Return (x, y) of the center of cell containing provided text 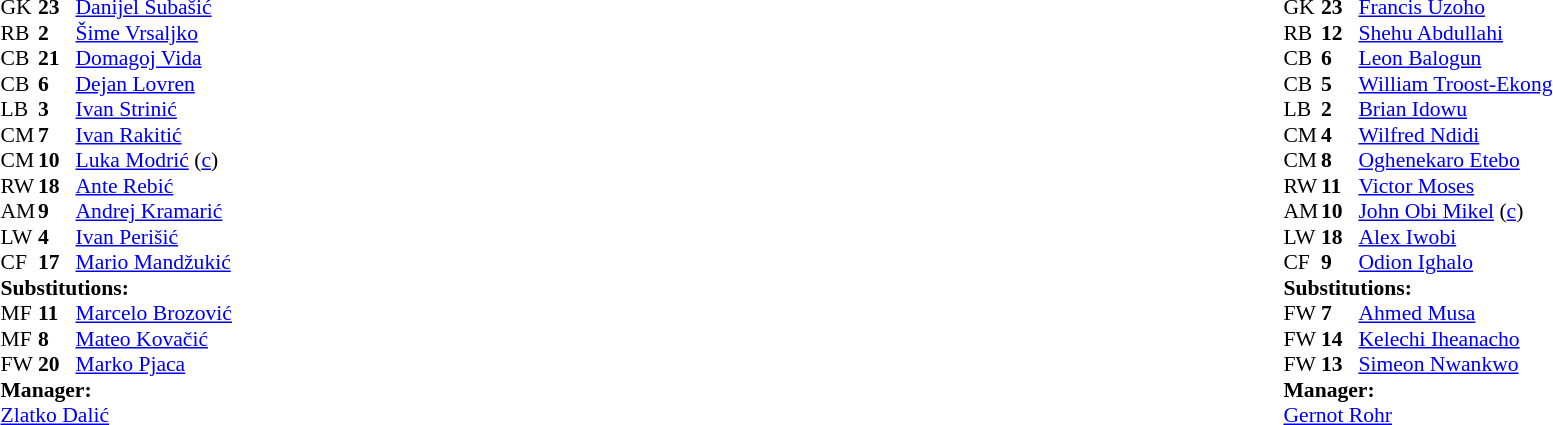
14 (1340, 339)
17 (57, 263)
Dejan Lovren (154, 84)
21 (57, 59)
Šime Vrsaljko (154, 33)
Victor Moses (1455, 186)
Marcelo Brozović (154, 313)
Marko Pjaca (154, 365)
Oghenekaro Etebo (1455, 161)
Andrej Kramarić (154, 211)
Kelechi Iheanacho (1455, 339)
Mario Mandžukić (154, 263)
3 (57, 109)
Wilfred Ndidi (1455, 135)
20 (57, 365)
Ivan Perišić (154, 237)
Alex Iwobi (1455, 237)
Ante Rebić (154, 186)
Mateo Kovačić (154, 339)
Shehu Abdullahi (1455, 33)
Simeon Nwankwo (1455, 365)
John Obi Mikel (c) (1455, 211)
Luka Modrić (c) (154, 161)
12 (1340, 33)
Leon Balogun (1455, 59)
Odion Ighalo (1455, 263)
Brian Idowu (1455, 109)
5 (1340, 84)
Ahmed Musa (1455, 313)
Domagoj Vida (154, 59)
Ivan Strinić (154, 109)
William Troost-Ekong (1455, 84)
Ivan Rakitić (154, 135)
13 (1340, 365)
